Identify which cell holds the provided text, then report its [X, Y] central coordinate. 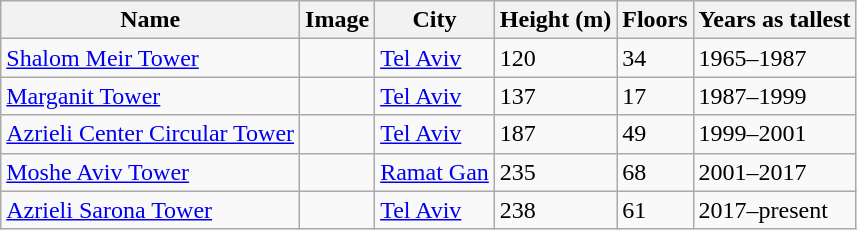
2017–present [774, 210]
68 [655, 172]
Years as tallest [774, 20]
61 [655, 210]
Image [338, 20]
City [435, 20]
1999–2001 [774, 134]
235 [555, 172]
Name [150, 20]
17 [655, 96]
Shalom Meir Tower [150, 58]
Floors [655, 20]
1987–1999 [774, 96]
238 [555, 210]
Height (m) [555, 20]
Ramat Gan [435, 172]
Marganit Tower [150, 96]
1965–1987 [774, 58]
Azrieli Sarona Tower [150, 210]
187 [555, 134]
120 [555, 58]
2001–2017 [774, 172]
49 [655, 134]
Moshe Aviv Tower [150, 172]
34 [655, 58]
137 [555, 96]
Azrieli Center Circular Tower [150, 134]
